From the cell containing the given text, extract its center point as [x, y] coordinate. 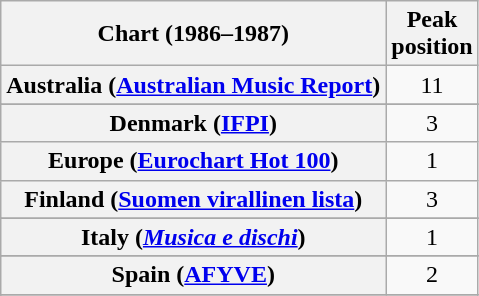
Denmark (IFPI) [194, 123]
Italy (Musica e dischi) [194, 237]
Finland (Suomen virallinen lista) [194, 199]
Chart (1986–1987) [194, 34]
11 [432, 85]
Australia (Australian Music Report) [194, 85]
2 [432, 275]
Spain (AFYVE) [194, 275]
Europe (Eurochart Hot 100) [194, 161]
Peakposition [432, 34]
